Identify which cell holds the provided text, then report its [x, y] central coordinate. 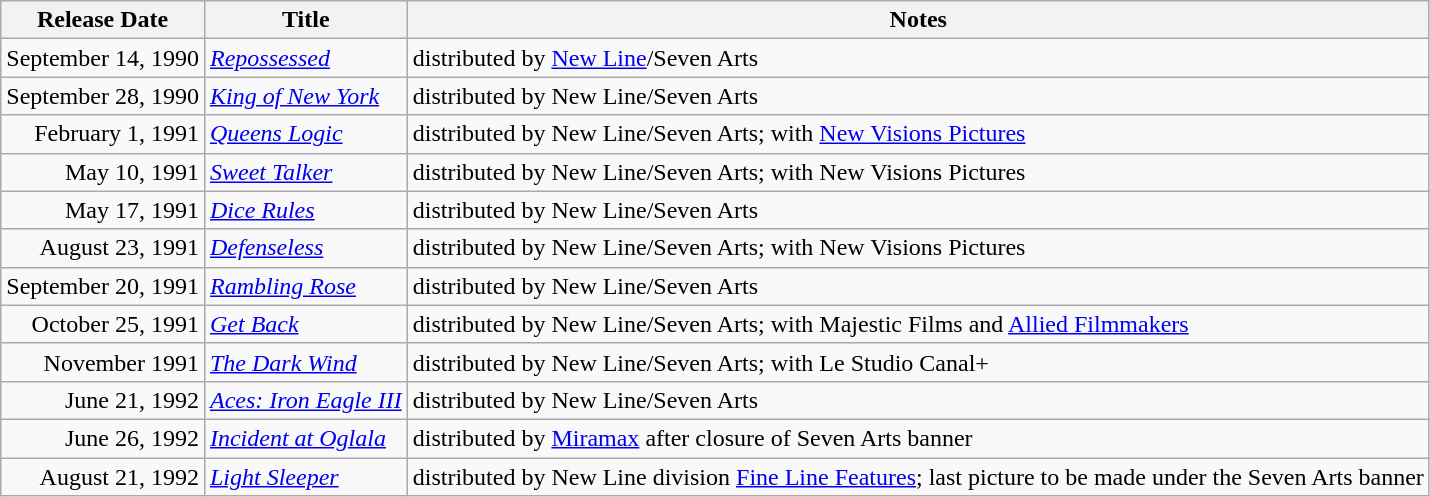
distributed by New Line division Fine Line Features; last picture to be made under the Seven Arts banner [918, 477]
August 21, 1992 [103, 477]
October 25, 1991 [103, 324]
November 1991 [103, 362]
distributed by New Line/Seven Arts; with Le Studio Canal+ [918, 362]
September 14, 1990 [103, 58]
June 21, 1992 [103, 400]
Aces: Iron Eagle III [306, 400]
Rambling Rose [306, 286]
Release Date [103, 20]
Dice Rules [306, 210]
May 10, 1991 [103, 172]
Repossessed [306, 58]
August 23, 1991 [103, 248]
Queens Logic [306, 134]
The Dark Wind [306, 362]
Title [306, 20]
June 26, 1992 [103, 438]
September 28, 1990 [103, 96]
May 17, 1991 [103, 210]
September 20, 1991 [103, 286]
Notes [918, 20]
February 1, 1991 [103, 134]
Sweet Talker [306, 172]
Incident at Oglala [306, 438]
distributed by New Line/Seven Arts; with Majestic Films and Allied Filmmakers [918, 324]
Defenseless [306, 248]
Light Sleeper [306, 477]
Get Back [306, 324]
King of New York [306, 96]
distributed by Miramax after closure of Seven Arts banner [918, 438]
